Provide the [X, Y] coordinate of the cell's center where the given text is located.  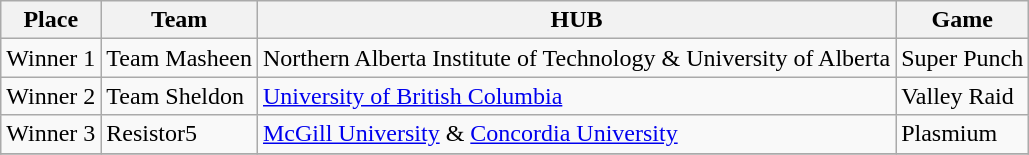
Team Sheldon [180, 96]
Winner 2 [51, 96]
Resistor5 [180, 134]
HUB [576, 20]
Northern Alberta Institute of Technology & University of Alberta [576, 58]
Winner 1 [51, 58]
Team Masheen [180, 58]
Team [180, 20]
Super Punch [962, 58]
University of British Columbia [576, 96]
Plasmium [962, 134]
Winner 3 [51, 134]
Place [51, 20]
Valley Raid [962, 96]
Game [962, 20]
McGill University & Concordia University [576, 134]
